Provide the [x, y] coordinate of the cell's center where the given text is located.  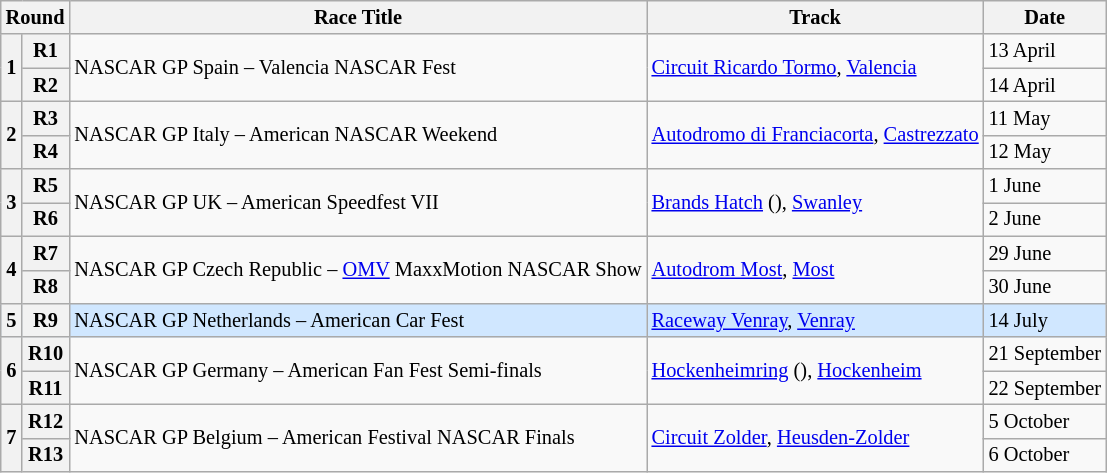
22 September [1045, 388]
Round [36, 17]
NASCAR GP Netherlands – American Car Fest [358, 320]
R6 [46, 219]
4 [12, 270]
21 September [1045, 354]
2 [12, 134]
12 May [1045, 152]
30 June [1045, 287]
6 [12, 370]
R5 [46, 186]
R4 [46, 152]
Hockenheimring (), Hockenheim [816, 370]
Track [816, 17]
R12 [46, 421]
R3 [46, 118]
R7 [46, 253]
Autodromo di Franciacorta, Castrezzato [816, 134]
R11 [46, 388]
3 [12, 202]
5 [12, 320]
Autodrom Most, Most [816, 270]
6 October [1045, 455]
Date [1045, 17]
2 June [1045, 219]
NASCAR GP Italy – American NASCAR Weekend [358, 134]
NASCAR GP UK – American Speedfest VII [358, 202]
NASCAR GP Spain – Valencia NASCAR Fest [358, 68]
NASCAR GP Czech Republic – OMV MaxxMotion NASCAR Show [358, 270]
11 May [1045, 118]
Circuit Ricardo Tormo, Valencia [816, 68]
Race Title [358, 17]
R13 [46, 455]
R8 [46, 287]
Circuit Zolder, Heusden-Zolder [816, 438]
1 June [1045, 186]
R9 [46, 320]
R10 [46, 354]
NASCAR GP Germany – American Fan Fest Semi-finals [358, 370]
14 April [1045, 85]
Brands Hatch (), Swanley [816, 202]
5 October [1045, 421]
1 [12, 68]
R2 [46, 85]
29 June [1045, 253]
7 [12, 438]
13 April [1045, 51]
NASCAR GP Belgium – American Festival NASCAR Finals [358, 438]
R1 [46, 51]
Raceway Venray, Venray [816, 320]
14 July [1045, 320]
